Identify which cell holds the provided text, then report its [X, Y] central coordinate. 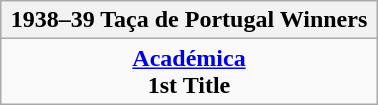
1938–39 Taça de Portugal Winners [189, 20]
Académica1st Title [189, 72]
